Detect which cell encompasses the target text, then output its (X, Y) center coordinate. 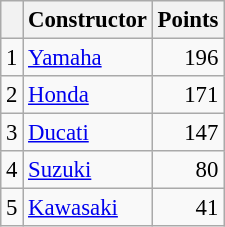
Constructor (88, 20)
Suzuki (88, 170)
Points (188, 20)
80 (188, 170)
171 (188, 95)
3 (12, 133)
2 (12, 95)
Kawasaki (88, 208)
147 (188, 133)
1 (12, 58)
4 (12, 170)
5 (12, 208)
196 (188, 58)
Yamaha (88, 58)
41 (188, 208)
Ducati (88, 133)
Honda (88, 95)
